Extract the [X, Y] coordinate from the center of the cell holding the provided text.  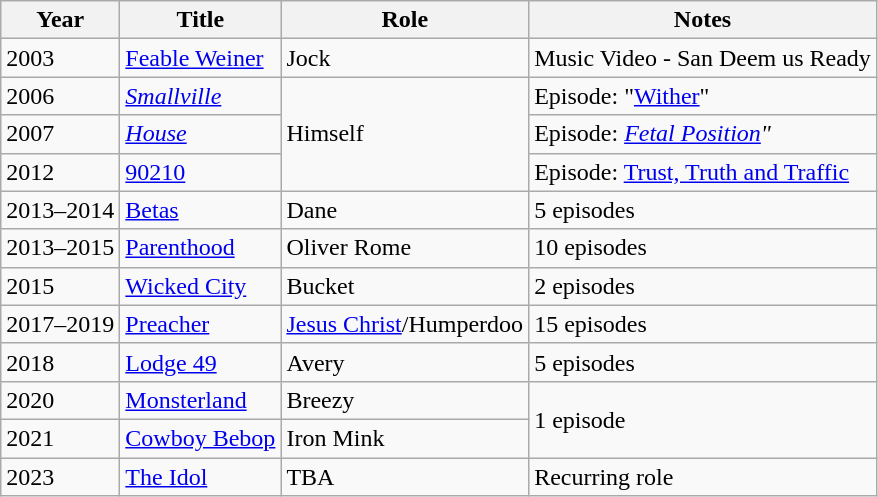
Smallville [200, 96]
2018 [60, 362]
Dane [405, 210]
Notes [703, 20]
2017–2019 [60, 324]
Avery [405, 362]
Episode: "Wither" [703, 96]
Preacher [200, 324]
Cowboy Bebop [200, 438]
2007 [60, 134]
2006 [60, 96]
2021 [60, 438]
2 episodes [703, 286]
2013–2014 [60, 210]
Music Video - San Deem us Ready [703, 58]
Jock [405, 58]
15 episodes [703, 324]
Episode: Trust, Truth and Traffic [703, 172]
2003 [60, 58]
2015 [60, 286]
Feable Weiner [200, 58]
House [200, 134]
Breezy [405, 400]
Title [200, 20]
Jesus Christ/Humperdoo [405, 324]
TBA [405, 477]
Iron Mink [405, 438]
The Idol [200, 477]
2023 [60, 477]
Role [405, 20]
Year [60, 20]
Episode: Fetal Position" [703, 134]
Himself [405, 134]
Bucket [405, 286]
Parenthood [200, 248]
90210 [200, 172]
2012 [60, 172]
Wicked City [200, 286]
Betas [200, 210]
1 episode [703, 419]
Monsterland [200, 400]
2013–2015 [60, 248]
10 episodes [703, 248]
Recurring role [703, 477]
Lodge 49 [200, 362]
Oliver Rome [405, 248]
2020 [60, 400]
